Return (X, Y) of the center of cell containing provided text 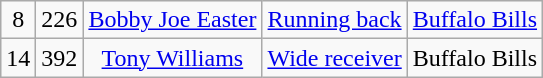
226 (60, 20)
Wide receiver (334, 58)
Running back (334, 20)
Tony Williams (172, 58)
14 (18, 58)
8 (18, 20)
392 (60, 58)
Bobby Joe Easter (172, 20)
